Identify which cell holds the provided text, then report its [x, y] central coordinate. 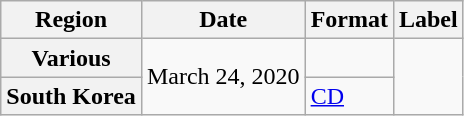
Label [428, 20]
Format [349, 20]
Region [72, 20]
March 24, 2020 [223, 77]
CD [349, 96]
South Korea [72, 96]
Date [223, 20]
Various [72, 58]
